Extract the [X, Y] coordinate from the center of the cell holding the provided text.  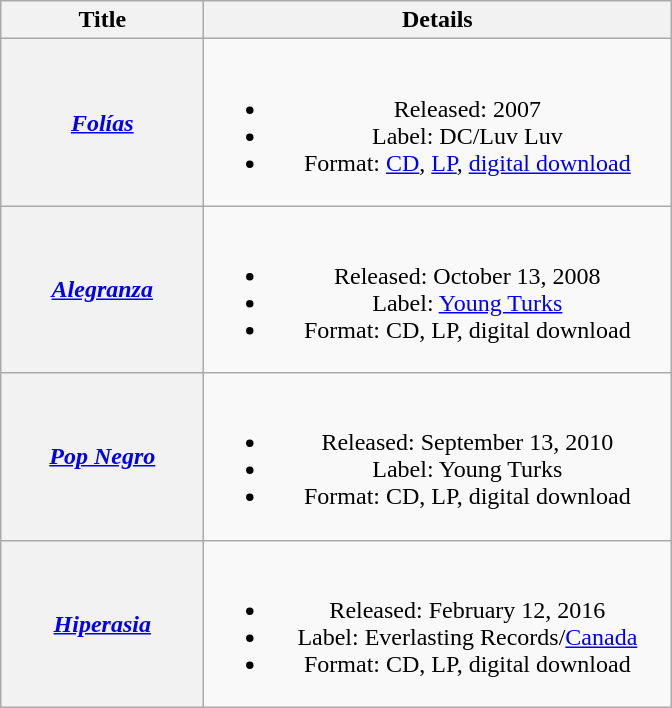
Folías [102, 122]
Alegranza [102, 290]
Released: 2007Label: DC/Luv LuvFormat: CD, LP, digital download [438, 122]
Released: October 13, 2008Label: Young TurksFormat: CD, LP, digital download [438, 290]
Details [438, 20]
Hiperasia [102, 624]
Released: September 13, 2010Label: Young TurksFormat: CD, LP, digital download [438, 456]
Title [102, 20]
Released: February 12, 2016Label: Everlasting Records/CanadaFormat: CD, LP, digital download [438, 624]
Pop Negro [102, 456]
